Identify which cell holds the provided text, then report its (x, y) central coordinate. 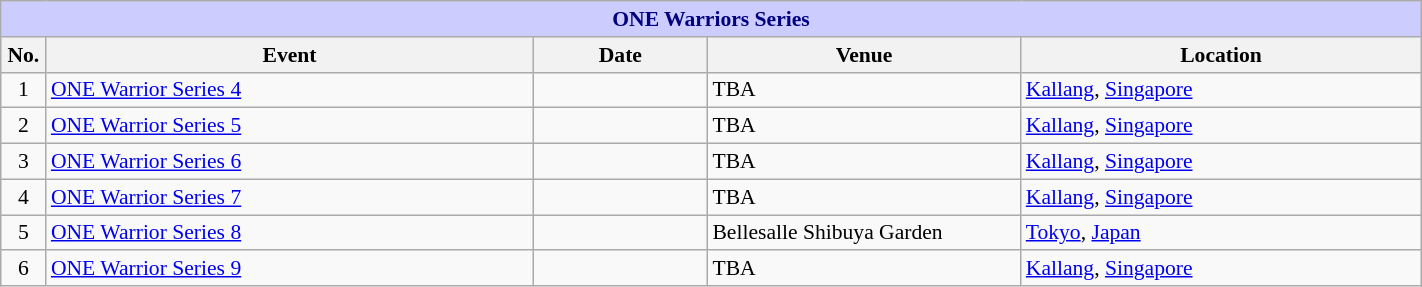
Bellesalle Shibuya Garden (864, 233)
Venue (864, 55)
5 (24, 233)
Event (290, 55)
ONE Warrior Series 4 (290, 90)
2 (24, 126)
Tokyo, Japan (1221, 233)
4 (24, 197)
No. (24, 55)
6 (24, 269)
3 (24, 162)
ONE Warrior Series 7 (290, 197)
Date (620, 55)
ONE Warrior Series 8 (290, 233)
ONE Warrior Series 6 (290, 162)
Location (1221, 55)
ONE Warrior Series 9 (290, 269)
1 (24, 90)
ONE Warrior Series 5 (290, 126)
ONE Warriors Series (711, 19)
